Return (X, Y) of the center of cell containing provided text 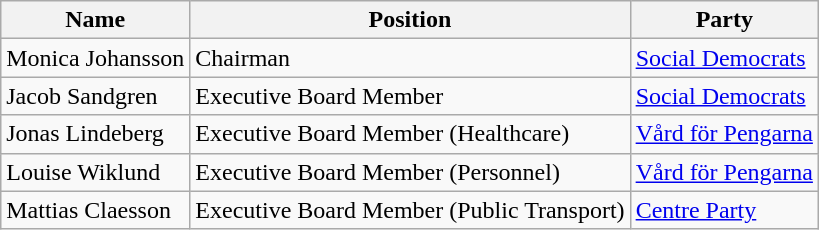
Party (724, 20)
Executive Board Member (Public Transport) (410, 210)
Jonas Lindeberg (96, 134)
Centre Party (724, 210)
Executive Board Member (Personnel) (410, 172)
Jacob Sandgren (96, 96)
Name (96, 20)
Position (410, 20)
Louise Wiklund (96, 172)
Monica Johansson (96, 58)
Mattias Claesson (96, 210)
Executive Board Member (Healthcare) (410, 134)
Executive Board Member (410, 96)
Chairman (410, 58)
